Output the (X, Y) coordinate of the center of the cell containing the given text.  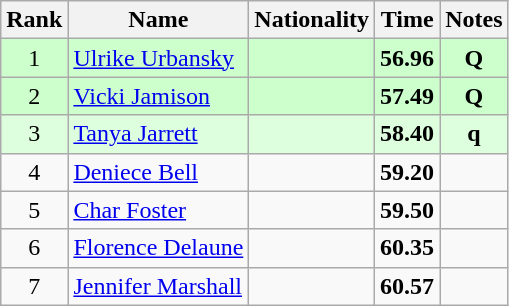
Name (158, 20)
59.20 (408, 172)
1 (34, 58)
Notes (474, 20)
7 (34, 286)
Time (408, 20)
58.40 (408, 134)
Ulrike Urbansky (158, 58)
Char Foster (158, 210)
4 (34, 172)
6 (34, 248)
Nationality (312, 20)
3 (34, 134)
Vicki Jamison (158, 96)
59.50 (408, 210)
2 (34, 96)
60.57 (408, 286)
57.49 (408, 96)
q (474, 134)
5 (34, 210)
Florence Delaune (158, 248)
60.35 (408, 248)
Jennifer Marshall (158, 286)
Deniece Bell (158, 172)
56.96 (408, 58)
Rank (34, 20)
Tanya Jarrett (158, 134)
